Search for the cell housing the specified text and yield its (x, y) center coordinate. 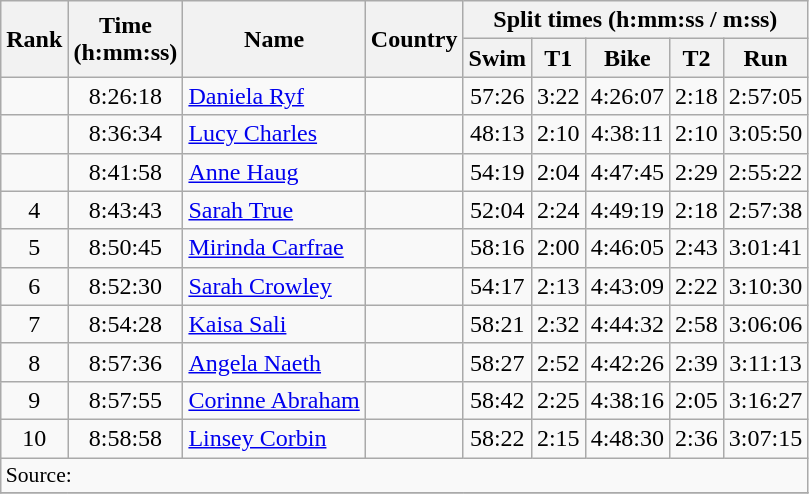
3:11:13 (765, 362)
Source: (404, 476)
2:24 (558, 210)
4:49:19 (627, 210)
2:57:38 (765, 210)
8:50:45 (126, 248)
T1 (558, 58)
2:43 (697, 248)
54:17 (497, 286)
10 (34, 438)
2:15 (558, 438)
2:32 (558, 324)
2:22 (697, 286)
Run (765, 58)
Lucy Charles (274, 134)
4:38:16 (627, 400)
8:57:55 (126, 400)
Time(h:mm:ss) (126, 39)
Name (274, 39)
6 (34, 286)
Corinne Abraham (274, 400)
7 (34, 324)
4:44:32 (627, 324)
8:52:30 (126, 286)
57:26 (497, 96)
58:27 (497, 362)
58:22 (497, 438)
2:00 (558, 248)
Split times (h:mm:ss / m:ss) (636, 20)
4:43:09 (627, 286)
2:58 (697, 324)
3:22 (558, 96)
9 (34, 400)
2:13 (558, 286)
4 (34, 210)
Swim (497, 58)
T2 (697, 58)
3:01:41 (765, 248)
8:41:58 (126, 172)
Bike (627, 58)
2:29 (697, 172)
2:05 (697, 400)
5 (34, 248)
Anne Haug (274, 172)
8:57:36 (126, 362)
58:42 (497, 400)
2:52 (558, 362)
8:54:28 (126, 324)
Kaisa Sali (274, 324)
8:43:43 (126, 210)
Mirinda Carfrae (274, 248)
58:16 (497, 248)
2:04 (558, 172)
3:06:06 (765, 324)
8 (34, 362)
4:48:30 (627, 438)
8:36:34 (126, 134)
2:36 (697, 438)
54:19 (497, 172)
3:10:30 (765, 286)
4:42:26 (627, 362)
4:47:45 (627, 172)
52:04 (497, 210)
2:25 (558, 400)
Rank (34, 39)
Angela Naeth (274, 362)
3:07:15 (765, 438)
Sarah True (274, 210)
3:16:27 (765, 400)
3:05:50 (765, 134)
8:58:58 (126, 438)
4:46:05 (627, 248)
2:55:22 (765, 172)
8:26:18 (126, 96)
2:39 (697, 362)
2:57:05 (765, 96)
Sarah Crowley (274, 286)
Linsey Corbin (274, 438)
48:13 (497, 134)
Daniela Ryf (274, 96)
58:21 (497, 324)
4:38:11 (627, 134)
4:26:07 (627, 96)
Country (414, 39)
